Extract the (X, Y) coordinate from the center of the cell holding the provided text.  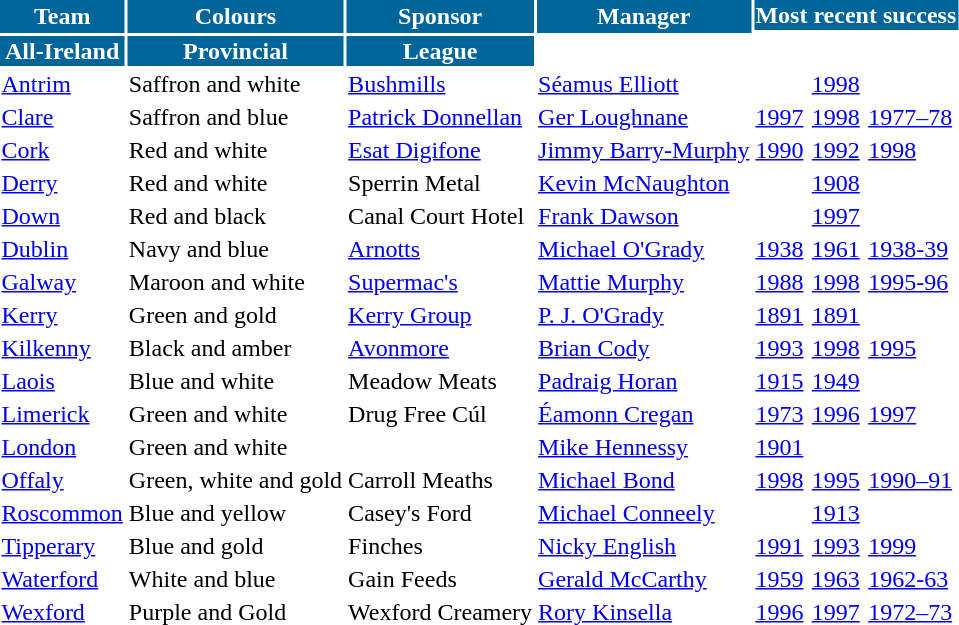
Sponsor (440, 16)
1908 (836, 183)
1991 (780, 546)
Tipperary (62, 546)
Jimmy Barry-Murphy (644, 150)
Blue and yellow (235, 513)
Frank Dawson (644, 216)
P. J. O'Grady (644, 315)
Kevin McNaughton (644, 183)
Black and amber (235, 348)
1977–78 (912, 117)
Most recent success (856, 15)
1990 (780, 150)
Provincial (235, 51)
Saffron and white (235, 84)
1959 (780, 579)
Green and gold (235, 315)
Michael Conneely (644, 513)
Team (62, 16)
Clare (62, 117)
Gerald McCarthy (644, 579)
1962-63 (912, 579)
1996 (836, 414)
1938-39 (912, 249)
Saffron and blue (235, 117)
1915 (780, 381)
1988 (780, 282)
Laois (62, 381)
1963 (836, 579)
1913 (836, 513)
Carroll Meaths (440, 480)
Michael Bond (644, 480)
Blue and gold (235, 546)
1992 (836, 150)
Éamonn Cregan (644, 414)
Finches (440, 546)
Ger Loughnane (644, 117)
Michael O'Grady (644, 249)
London (62, 447)
Padraig Horan (644, 381)
Derry (62, 183)
1995-96 (912, 282)
Limerick (62, 414)
Offaly (62, 480)
Arnotts (440, 249)
Antrim (62, 84)
1938 (780, 249)
Kilkenny (62, 348)
Manager (644, 16)
Casey's Ford (440, 513)
1973 (780, 414)
League (440, 51)
Colours (235, 16)
Patrick Donnellan (440, 117)
Red and black (235, 216)
All-Ireland (62, 51)
Maroon and white (235, 282)
Cork (62, 150)
Brian Cody (644, 348)
Galway (62, 282)
Séamus Elliott (644, 84)
Supermac's (440, 282)
Meadow Meats (440, 381)
Gain Feeds (440, 579)
Green, white and gold (235, 480)
Mike Hennessy (644, 447)
Sperrin Metal (440, 183)
Esat Digifone (440, 150)
1961 (836, 249)
Bushmills (440, 84)
Avonmore (440, 348)
1901 (780, 447)
Blue and white (235, 381)
Mattie Murphy (644, 282)
Canal Court Hotel (440, 216)
Down (62, 216)
Navy and blue (235, 249)
1949 (836, 381)
White and blue (235, 579)
Roscommon (62, 513)
Kerry (62, 315)
1990–91 (912, 480)
Nicky English (644, 546)
Drug Free Cúl (440, 414)
Waterford (62, 579)
1999 (912, 546)
Dublin (62, 249)
Kerry Group (440, 315)
